For the text-containing cell, return its midpoint in (x, y) coordinate format. 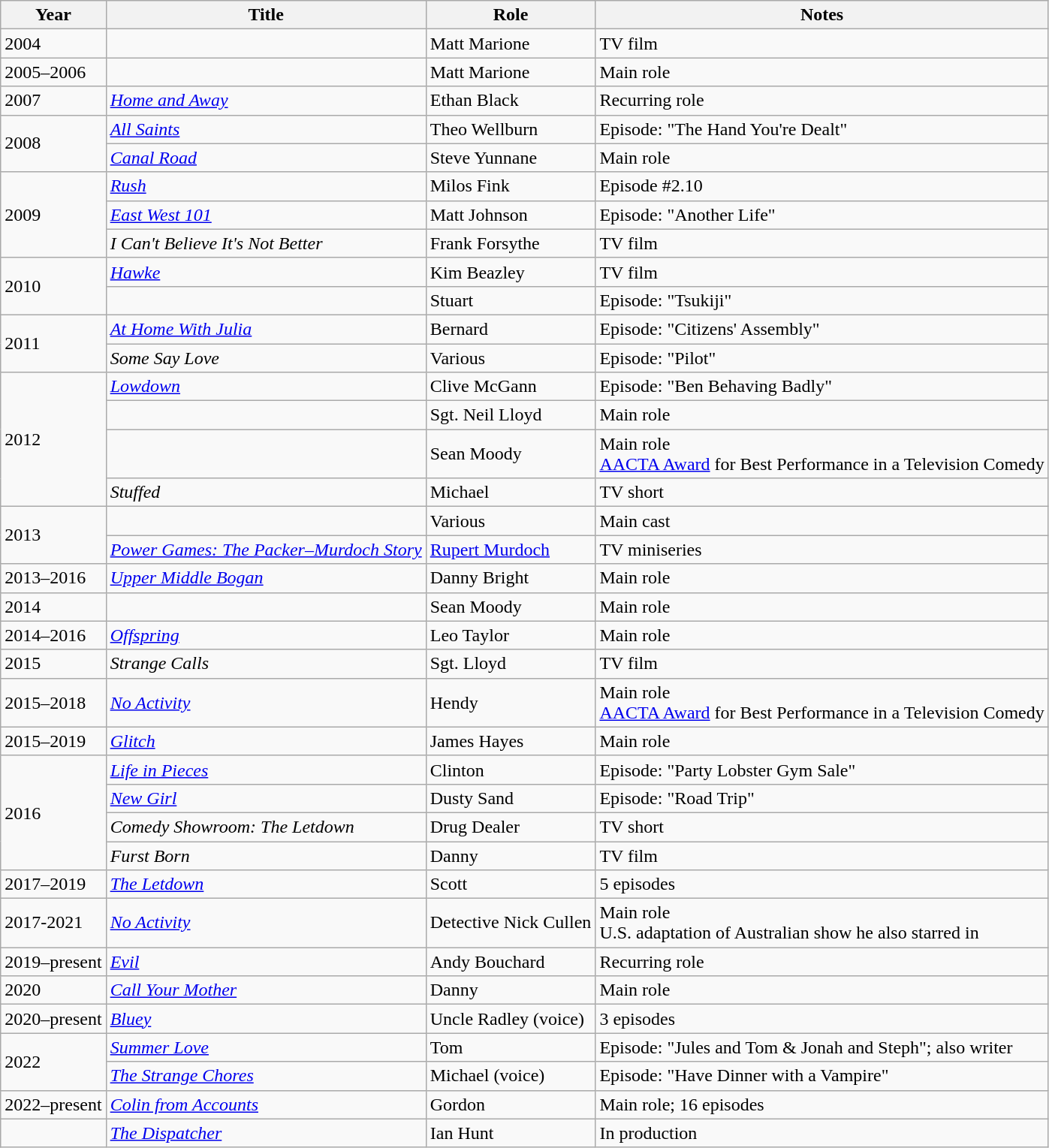
James Hayes (511, 741)
All Saints (266, 129)
Kim Beazley (511, 272)
Sgt. Neil Lloyd (511, 415)
Glitch (266, 741)
Episode: "Tsukiji" (821, 300)
I Can't Believe It's Not Better (266, 243)
Episode: "Pilot" (821, 358)
Lowdown (266, 387)
Clinton (511, 770)
Colin from Accounts (266, 1104)
Dusty Sand (511, 798)
Hawke (266, 272)
Notes (821, 15)
Main role; 16 episodes (821, 1104)
Leo Taylor (511, 635)
2014–2016 (53, 635)
2013 (53, 535)
2020 (53, 990)
TV miniseries (821, 550)
2014 (53, 607)
Uncle Radley (voice) (511, 1019)
Stuffed (266, 493)
Rush (266, 186)
The Letdown (266, 884)
5 episodes (821, 884)
2015 (53, 664)
Some Say Love (266, 358)
Power Games: The Packer–Murdoch Story (266, 550)
Canal Road (266, 158)
Main cast (821, 521)
The Strange Chores (266, 1076)
Drug Dealer (511, 827)
Detective Nick Cullen (511, 924)
Sgt. Lloyd (511, 664)
Episode: "Ben Behaving Badly" (821, 387)
Matt Johnson (511, 215)
Hendy (511, 703)
In production (821, 1133)
Rupert Murdoch (511, 550)
Scott (511, 884)
East West 101 (266, 215)
2004 (53, 44)
2011 (53, 343)
Theo Wellburn (511, 129)
Bluey (266, 1019)
Bernard (511, 329)
Episode: "Road Trip" (821, 798)
Main roleU.S. adaptation of Australian show he also starred in (821, 924)
Danny Bright (511, 578)
Steve Yunnane (511, 158)
Life in Pieces (266, 770)
2015–2019 (53, 741)
2020–present (53, 1019)
Episode #2.10 (821, 186)
Year (53, 15)
2012 (53, 440)
3 episodes (821, 1019)
Episode: "The Hand You're Dealt" (821, 129)
Summer Love (266, 1047)
Title (266, 15)
Episode: "Have Dinner with a Vampire" (821, 1076)
Strange Calls (266, 664)
Call Your Mother (266, 990)
2016 (53, 812)
2017-2021 (53, 924)
Ethan Black (511, 101)
Episode: "Citizens' Assembly" (821, 329)
Offspring (266, 635)
Episode: "Party Lobster Gym Sale" (821, 770)
Michael (voice) (511, 1076)
Evil (266, 962)
Furst Born (266, 855)
2022 (53, 1062)
2008 (53, 143)
Role (511, 15)
Andy Bouchard (511, 962)
2007 (53, 101)
Stuart (511, 300)
2017–2019 (53, 884)
2010 (53, 286)
Home and Away (266, 101)
2015–2018 (53, 703)
2013–2016 (53, 578)
Episode: "Another Life" (821, 215)
2022–present (53, 1104)
2019–present (53, 962)
New Girl (266, 798)
Upper Middle Bogan (266, 578)
Milos Fink (511, 186)
Episode: "Jules and Tom & Jonah and Steph"; also writer (821, 1047)
Ian Hunt (511, 1133)
The Dispatcher (266, 1133)
2005–2006 (53, 72)
Comedy Showroom: The Letdown (266, 827)
2009 (53, 215)
Frank Forsythe (511, 243)
Gordon (511, 1104)
At Home With Julia (266, 329)
Clive McGann (511, 387)
Tom (511, 1047)
Michael (511, 493)
